For the text-containing cell, return its midpoint in [X, Y] coordinate format. 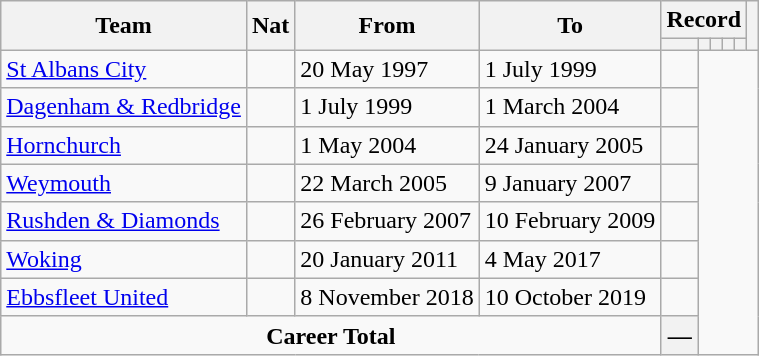
To [570, 26]
Woking [124, 259]
Weymouth [124, 183]
Record [704, 20]
1 March 2004 [570, 107]
— [680, 335]
St Albans City [124, 69]
20 January 2011 [387, 259]
9 January 2007 [570, 183]
8 November 2018 [387, 297]
20 May 1997 [387, 69]
24 January 2005 [570, 145]
26 February 2007 [387, 221]
Dagenham & Redbridge [124, 107]
Hornchurch [124, 145]
10 February 2009 [570, 221]
1 May 2004 [387, 145]
Nat [270, 26]
Career Total [331, 335]
From [387, 26]
4 May 2017 [570, 259]
Ebbsfleet United [124, 297]
Team [124, 26]
22 March 2005 [387, 183]
Rushden & Diamonds [124, 221]
10 October 2019 [570, 297]
